Scan for the cell matching the given text and deliver its (X, Y) coordinate at center. 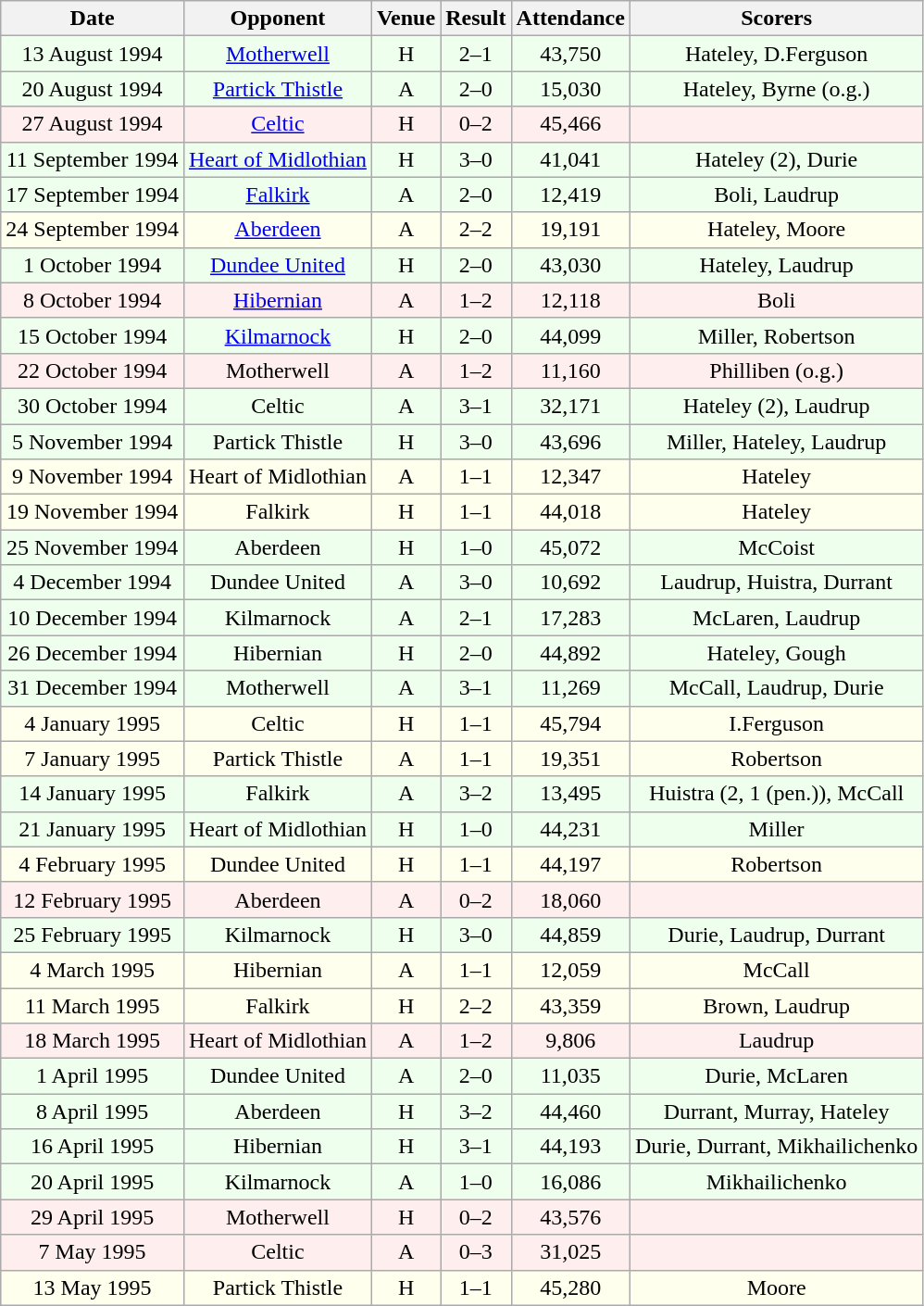
44,099 (570, 335)
24 September 1994 (93, 230)
Philliben (o.g.) (776, 370)
I.Ferguson (776, 723)
12,059 (570, 970)
10,692 (570, 583)
13,495 (570, 794)
18,060 (570, 899)
44,018 (570, 512)
12,118 (570, 300)
20 April 1995 (93, 1182)
Hateley, Laudrup (776, 265)
Miller, Hateley, Laudrup (776, 442)
Brown, Laudrup (776, 1005)
25 November 1994 (93, 547)
20 August 1994 (93, 89)
7 January 1995 (93, 759)
11,035 (570, 1076)
21 January 1995 (93, 829)
12 February 1995 (93, 899)
11 September 1994 (93, 159)
44,859 (570, 935)
7 May 1995 (93, 1252)
31 December 1994 (93, 688)
5 November 1994 (93, 442)
Result (476, 19)
43,750 (570, 54)
16 April 1995 (93, 1147)
Laudrup (776, 1041)
13 May 1995 (93, 1287)
26 December 1994 (93, 653)
22 October 1994 (93, 370)
15,030 (570, 89)
8 October 1994 (93, 300)
44,197 (570, 864)
45,466 (570, 124)
45,794 (570, 723)
Durie, Laudrup, Durrant (776, 935)
12,419 (570, 195)
McCoist (776, 547)
15 October 1994 (93, 335)
Hateley, Moore (776, 230)
11,269 (570, 688)
11,160 (570, 370)
Boli (776, 300)
Laudrup, Huistra, Durrant (776, 583)
9,806 (570, 1041)
Venue (406, 19)
16,086 (570, 1182)
1 October 1994 (93, 265)
12,347 (570, 477)
9 November 1994 (93, 477)
17 September 1994 (93, 195)
8 April 1995 (93, 1111)
19 November 1994 (93, 512)
18 March 1995 (93, 1041)
Hateley, D.Ferguson (776, 54)
Mikhailichenko (776, 1182)
19,351 (570, 759)
45,280 (570, 1287)
43,576 (570, 1217)
Boli, Laudrup (776, 195)
Miller (776, 829)
43,030 (570, 265)
44,892 (570, 653)
Opponent (278, 19)
17,283 (570, 618)
27 August 1994 (93, 124)
14 January 1995 (93, 794)
10 December 1994 (93, 618)
McCall, Laudrup, Durie (776, 688)
4 March 1995 (93, 970)
Moore (776, 1287)
1 April 1995 (93, 1076)
41,041 (570, 159)
13 August 1994 (93, 54)
30 October 1994 (93, 406)
44,193 (570, 1147)
19,191 (570, 230)
4 February 1995 (93, 864)
31,025 (570, 1252)
Hateley (2), Laudrup (776, 406)
Durrant, Murray, Hateley (776, 1111)
Hateley, Gough (776, 653)
11 March 1995 (93, 1005)
29 April 1995 (93, 1217)
32,171 (570, 406)
4 December 1994 (93, 583)
25 February 1995 (93, 935)
43,696 (570, 442)
44,231 (570, 829)
Attendance (570, 19)
Durie, McLaren (776, 1076)
Date (93, 19)
Scorers (776, 19)
43,359 (570, 1005)
45,072 (570, 547)
Miller, Robertson (776, 335)
0–3 (476, 1252)
Hateley, Byrne (o.g.) (776, 89)
4 January 1995 (93, 723)
44,460 (570, 1111)
McCall (776, 970)
Hateley (2), Durie (776, 159)
McLaren, Laudrup (776, 618)
Durie, Durrant, Mikhailichenko (776, 1147)
Huistra (2, 1 (pen.)), McCall (776, 794)
